Identify which cell holds the provided text, then report its [x, y] central coordinate. 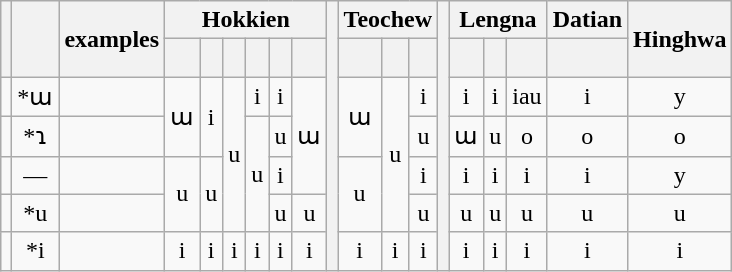
examples [112, 39]
*ɯ [36, 97]
*u [36, 213]
*ɿ [36, 136]
Lengna [498, 20]
iau [527, 97]
Teochew [388, 20]
Datian [587, 20]
Hinghwa [680, 39]
*i [36, 251]
— [36, 175]
Hokkien [246, 20]
